Pinpoint the cell where the given text exists, returning its (x, y) midpoint coordinate. 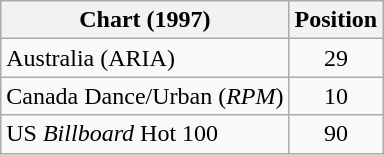
Chart (1997) (145, 20)
10 (336, 96)
Position (336, 20)
Australia (ARIA) (145, 58)
US Billboard Hot 100 (145, 134)
Canada Dance/Urban (RPM) (145, 96)
90 (336, 134)
29 (336, 58)
